Detect which cell encompasses the target text, then output its [X, Y] center coordinate. 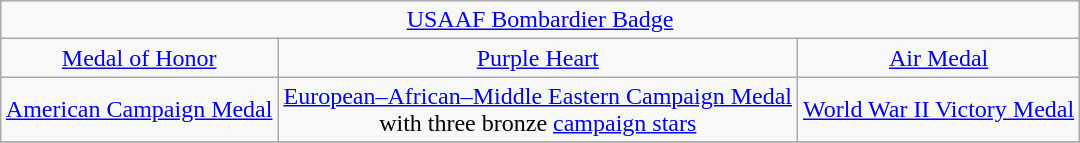
Air Medal [939, 58]
Purple Heart [538, 58]
World War II Victory Medal [939, 110]
Medal of Honor [139, 58]
European–African–Middle Eastern Campaign Medalwith three bronze campaign stars [538, 110]
American Campaign Medal [139, 110]
USAAF Bombardier Badge [540, 20]
